Search for the cell housing the specified text and yield its (X, Y) center coordinate. 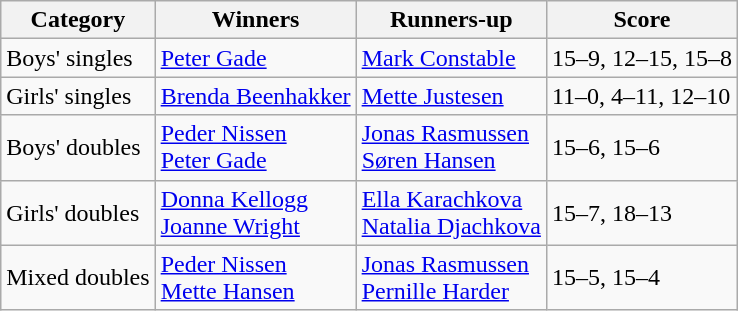
Boys' doubles (78, 148)
Category (78, 20)
Brenda Beenhakker (256, 96)
Girls' doubles (78, 212)
Boys' singles (78, 58)
Jonas Rasmussen Søren Hansen (451, 148)
Peder Nissen Peter Gade (256, 148)
15–7, 18–13 (642, 212)
Mark Constable (451, 58)
Winners (256, 20)
Mette Justesen (451, 96)
15–5, 15–4 (642, 278)
Ella Karachkova Natalia Djachkova (451, 212)
Donna Kellogg Joanne Wright (256, 212)
Score (642, 20)
Runners-up (451, 20)
Mixed doubles (78, 278)
Jonas Rasmussen Pernille Harder (451, 278)
Peder Nissen Mette Hansen (256, 278)
Peter Gade (256, 58)
Girls' singles (78, 96)
15–9, 12–15, 15–8 (642, 58)
11–0, 4–11, 12–10 (642, 96)
15–6, 15–6 (642, 148)
